Capture the cell that displays the provided text and extract its [x, y] central coordinate. 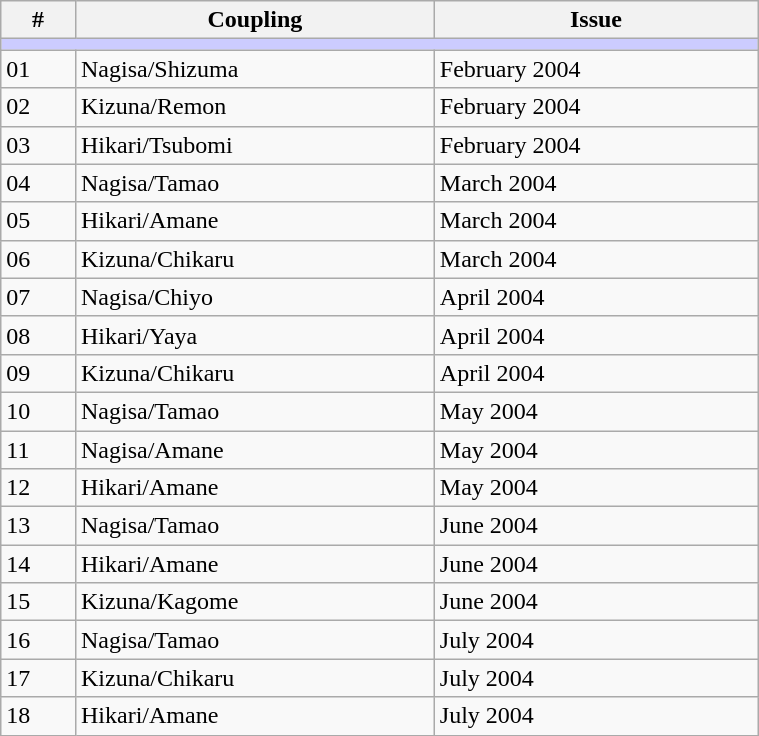
12 [38, 488]
03 [38, 145]
14 [38, 564]
15 [38, 602]
10 [38, 411]
09 [38, 373]
18 [38, 716]
Kizuna/Remon [254, 107]
Coupling [254, 20]
Hikari/Yaya [254, 335]
Kizuna/Kagome [254, 602]
06 [38, 259]
Nagisa/Chiyo [254, 297]
04 [38, 183]
16 [38, 640]
08 [38, 335]
# [38, 20]
Nagisa/Shizuma [254, 69]
02 [38, 107]
Hikari/Tsubomi [254, 145]
17 [38, 678]
07 [38, 297]
13 [38, 526]
Issue [596, 20]
Nagisa/Amane [254, 449]
11 [38, 449]
05 [38, 221]
01 [38, 69]
